Detect which cell encompasses the target text, then output its (x, y) center coordinate. 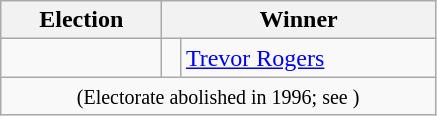
(Electorate abolished in 1996; see ) (218, 96)
Trevor Rogers (308, 58)
Election (82, 20)
Winner (299, 20)
